Detect which cell encompasses the target text, then output its (X, Y) center coordinate. 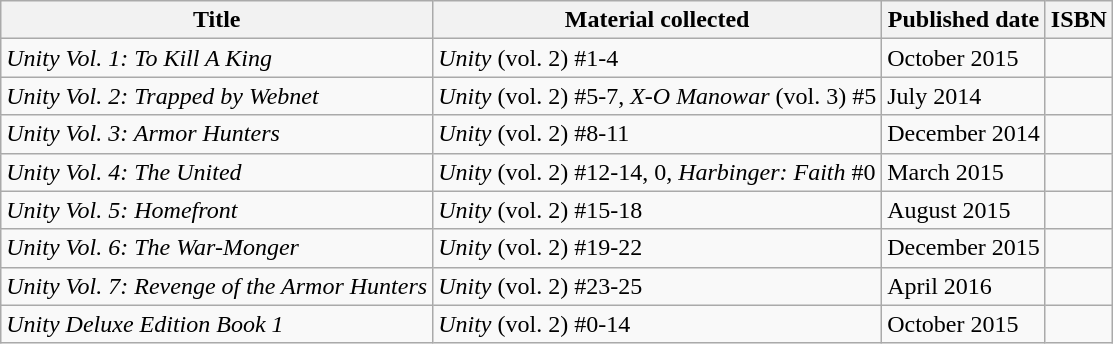
March 2015 (964, 172)
Unity Vol. 5: Homefront (217, 210)
Unity (vol. 2) #23-25 (658, 286)
April 2016 (964, 286)
Unity Deluxe Edition Book 1 (217, 324)
Unity (vol. 2) #1-4 (658, 58)
Unity Vol. 1: To Kill A King (217, 58)
August 2015 (964, 210)
December 2015 (964, 248)
July 2014 (964, 96)
Unity (vol. 2) #5-7, X-O Manowar (vol. 3) #5 (658, 96)
Unity Vol. 6: The War-Monger (217, 248)
Published date (964, 20)
Material collected (658, 20)
Title (217, 20)
Unity Vol. 7: Revenge of the Armor Hunters (217, 286)
December 2014 (964, 134)
Unity (vol. 2) #19-22 (658, 248)
Unity (vol. 2) #8-11 (658, 134)
Unity Vol. 3: Armor Hunters (217, 134)
Unity Vol. 2: Trapped by Webnet (217, 96)
ISBN (1078, 20)
Unity (vol. 2) #0-14 (658, 324)
Unity (vol. 2) #15-18 (658, 210)
Unity Vol. 4: The United (217, 172)
Unity (vol. 2) #12-14, 0, Harbinger: Faith #0 (658, 172)
